Detect which cell encompasses the target text, then output its [X, Y] center coordinate. 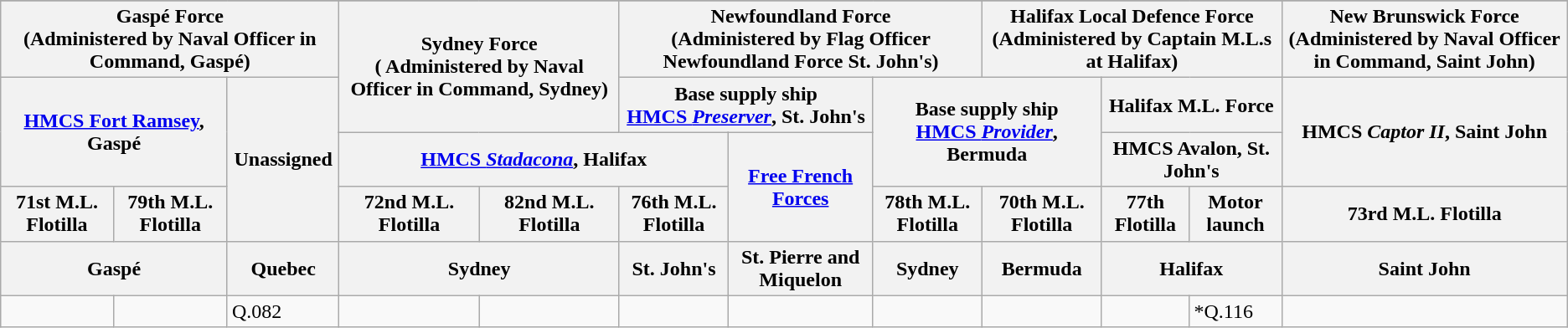
*Q.116 [1235, 311]
Q.082 [283, 311]
78th M.L. Flotilla [928, 214]
77th Flotilla [1146, 214]
Base supply shipHMCS Provider, Bermuda [987, 132]
HMCS Avalon, St. John's [1191, 159]
Bermuda [1042, 268]
Quebec [283, 268]
82nd M.L. Flotilla [549, 214]
HMCS Captor II, Saint John [1424, 132]
HMCS Fort Ramsey, Gaspé [114, 132]
HMCS Stadacona, Halifax [534, 159]
Motor launch [1235, 214]
Free French Forces [801, 187]
76th M.L. Flotilla [673, 214]
Base supply shipHMCS Preserver, St. John's [745, 105]
70th M.L. Flotilla [1042, 214]
Saint John [1424, 268]
Unassigned [283, 159]
Gaspé Force (Administered by Naval Officer in Command, Gaspé) [170, 39]
Newfoundland Force (Administered by Flag Officer Newfoundland Force St. John's) [801, 39]
79th M.L. Flotilla [170, 214]
72nd M.L. Flotilla [409, 214]
St. Pierre and Miquelon [801, 268]
Halifax [1191, 268]
New Brunswick Force(Administered by Naval Officer in Command, Saint John) [1424, 39]
71st M.L. Flotilla [57, 214]
Halifax Local Defence Force(Administered by Captain M.L.s at Halifax) [1132, 39]
Gaspé [114, 268]
73rd M.L. Flotilla [1424, 214]
Sydney Force( Administered by Naval Officer in Command, Sydney) [479, 67]
St. John's [673, 268]
Halifax M.L. Force [1191, 105]
